Find where the given text appears and provide that cell's center as (X, Y) coordinate. 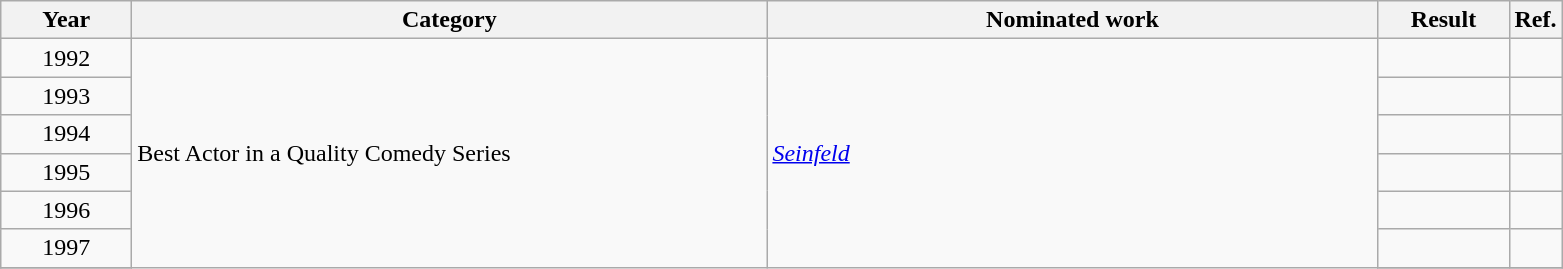
1995 (66, 172)
1992 (66, 58)
Ref. (1536, 20)
Result (1444, 20)
1996 (66, 210)
Category (450, 20)
1993 (66, 96)
Year (66, 20)
1994 (66, 134)
Nominated work (1072, 20)
Best Actor in a Quality Comedy Series (450, 153)
1997 (66, 248)
Seinfeld (1072, 153)
